Identify which cell holds the provided text, then report its (X, Y) central coordinate. 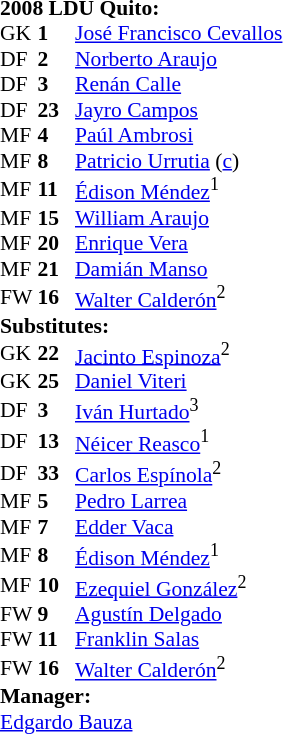
21 (57, 269)
Enrique Vera (178, 243)
Damián Manso (178, 269)
Ezequiel González2 (178, 586)
Agustín Delgado (178, 615)
Franklin Salas (178, 640)
Patricio Urrutia (c) (178, 161)
Carlos Espínola2 (178, 472)
2 (57, 59)
4 (57, 135)
Jayro Campos (178, 110)
15 (57, 218)
William Araujo (178, 218)
Edder Vaca (178, 527)
Paúl Ambrosi (178, 135)
Manager: (141, 697)
Néicer Reasco1 (178, 442)
13 (57, 442)
Iván Hurtado3 (178, 410)
7 (57, 527)
Jacinto Espinoza2 (178, 354)
22 (57, 354)
José Francisco Cevallos (178, 33)
20 (57, 243)
Pedro Larrea (178, 501)
25 (57, 382)
33 (57, 472)
Norberto Araujo (178, 59)
Substitutes: (141, 325)
1 (57, 33)
5 (57, 501)
23 (57, 110)
10 (57, 586)
Daniel Viteri (178, 382)
Renán Calle (178, 85)
9 (57, 615)
